Provide the [X, Y] coordinate of the cell's center where the given text is located.  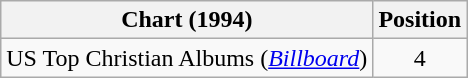
Chart (1994) [187, 20]
Position [420, 20]
US Top Christian Albums (Billboard) [187, 58]
4 [420, 58]
